Provide the (X, Y) coordinate of the cell's center where the given text is located.  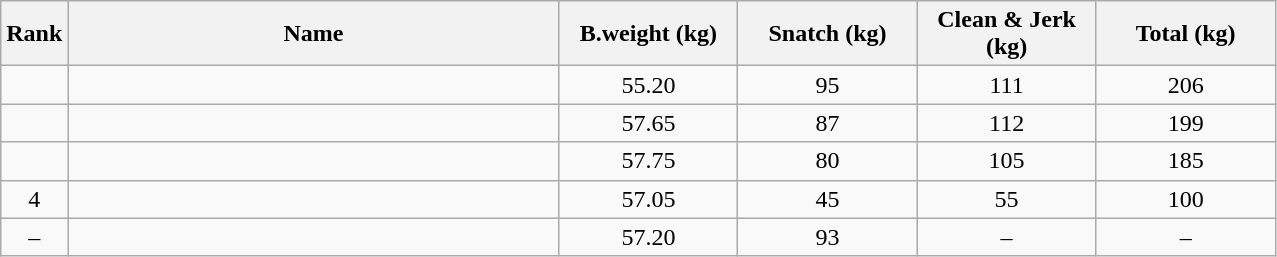
Rank (34, 34)
55 (1006, 199)
57.75 (648, 161)
80 (828, 161)
Name (314, 34)
100 (1186, 199)
45 (828, 199)
87 (828, 123)
Clean & Jerk (kg) (1006, 34)
199 (1186, 123)
206 (1186, 85)
55.20 (648, 85)
57.65 (648, 123)
93 (828, 237)
112 (1006, 123)
B.weight (kg) (648, 34)
105 (1006, 161)
57.05 (648, 199)
95 (828, 85)
57.20 (648, 237)
111 (1006, 85)
185 (1186, 161)
Snatch (kg) (828, 34)
4 (34, 199)
Total (kg) (1186, 34)
